Identify which cell holds the provided text, then report its [X, Y] central coordinate. 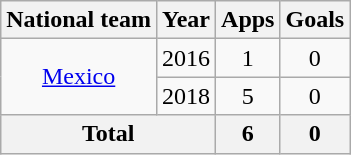
Year [186, 20]
2016 [186, 58]
National team [79, 20]
Total [108, 134]
Apps [248, 20]
5 [248, 96]
6 [248, 134]
2018 [186, 96]
Goals [315, 20]
Mexico [79, 77]
1 [248, 58]
